Detect which cell encompasses the target text, then output its (x, y) center coordinate. 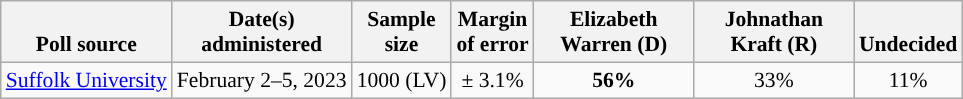
Marginof error (492, 32)
Suffolk University (86, 80)
Samplesize (402, 32)
56% (614, 80)
Undecided (908, 32)
February 2–5, 2023 (262, 80)
1000 (LV) (402, 80)
JohnathanKraft (R) (774, 32)
Date(s)administered (262, 32)
± 3.1% (492, 80)
11% (908, 80)
33% (774, 80)
ElizabethWarren (D) (614, 32)
Poll source (86, 32)
